Find where the given text appears and provide that cell's center as [x, y] coordinate. 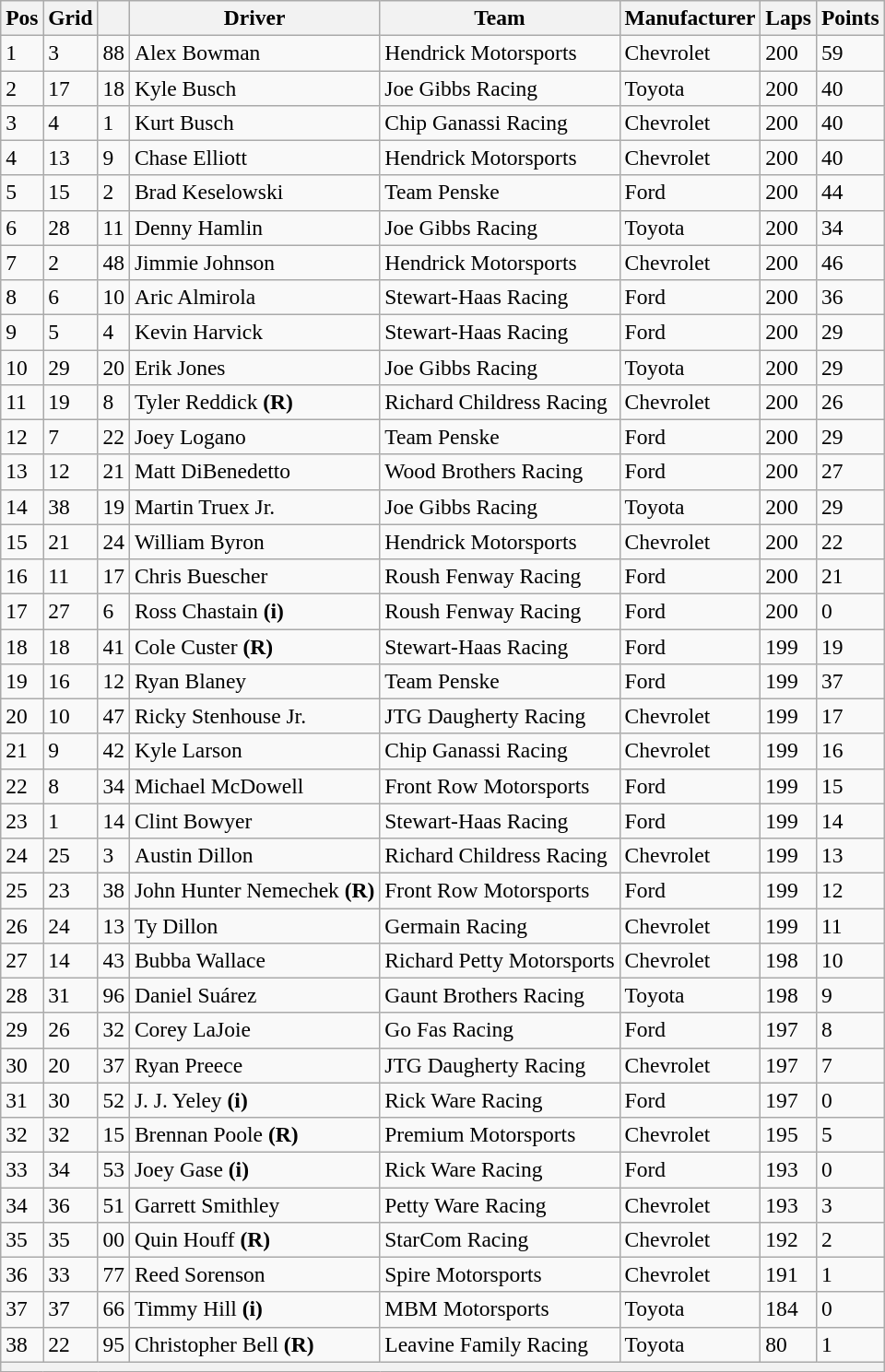
Kyle Busch [254, 88]
Grid [70, 18]
Gaunt Brothers Racing [500, 995]
Erik Jones [254, 367]
Driver [254, 18]
46 [850, 263]
Corey LaJoie [254, 1030]
Premium Motorsports [500, 1134]
88 [113, 53]
47 [113, 716]
Leavine Family Racing [500, 1344]
59 [850, 53]
Pos [22, 18]
95 [113, 1344]
Jimmie Johnson [254, 263]
96 [113, 995]
Denny Hamlin [254, 228]
Go Fas Racing [500, 1030]
Reed Sorenson [254, 1274]
Kyle Larson [254, 751]
Austin Dillon [254, 855]
Clint Bowyer [254, 821]
Kevin Harvick [254, 332]
Richard Petty Motorsports [500, 960]
Team [500, 18]
Christopher Bell (R) [254, 1344]
184 [789, 1309]
Cole Custer (R) [254, 646]
Kurt Busch [254, 123]
41 [113, 646]
MBM Motorsports [500, 1309]
Aric Almirola [254, 297]
00 [113, 1239]
Ryan Blaney [254, 681]
Matt DiBenedetto [254, 472]
Tyler Reddick (R) [254, 402]
51 [113, 1204]
Joey Gase (i) [254, 1169]
Joey Logano [254, 437]
Bubba Wallace [254, 960]
44 [850, 193]
Alex Bowman [254, 53]
Ty Dillon [254, 925]
48 [113, 263]
StarCom Racing [500, 1239]
Ryan Preece [254, 1065]
Points [850, 18]
Germain Racing [500, 925]
Laps [789, 18]
191 [789, 1274]
J. J. Yeley (i) [254, 1100]
52 [113, 1100]
43 [113, 960]
Spire Motorsports [500, 1274]
Michael McDowell [254, 786]
53 [113, 1169]
66 [113, 1309]
Chris Buescher [254, 576]
Brennan Poole (R) [254, 1134]
Ricky Stenhouse Jr. [254, 716]
Garrett Smithley [254, 1204]
William Byron [254, 542]
John Hunter Nemechek (R) [254, 890]
Brad Keselowski [254, 193]
Daniel Suárez [254, 995]
Ross Chastain (i) [254, 611]
Timmy Hill (i) [254, 1309]
Manufacturer [690, 18]
Martin Truex Jr. [254, 507]
Chase Elliott [254, 158]
Petty Ware Racing [500, 1204]
195 [789, 1134]
77 [113, 1274]
192 [789, 1239]
Wood Brothers Racing [500, 472]
Quin Houff (R) [254, 1239]
80 [789, 1344]
42 [113, 751]
